Pinpoint the cell where the given text exists, returning its (x, y) midpoint coordinate. 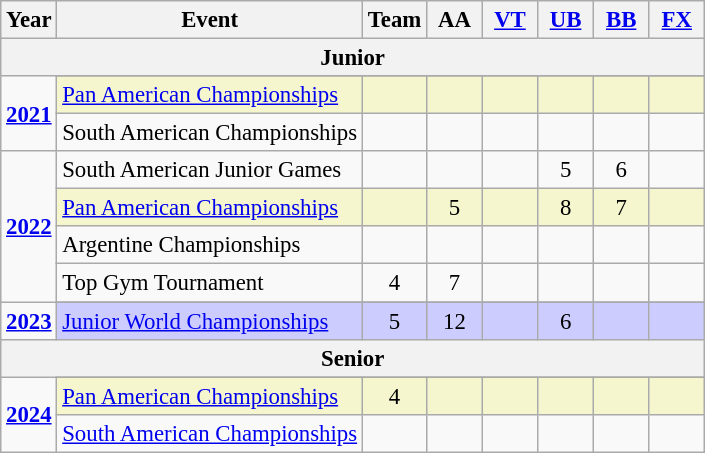
Senior (353, 358)
Junior (353, 58)
FX (677, 20)
AA (455, 20)
2021 (29, 114)
Year (29, 20)
Argentine Championships (210, 245)
VT (510, 20)
Top Gym Tournament (210, 283)
2022 (29, 226)
8 (566, 208)
Team (394, 20)
BB (621, 20)
2023 (29, 321)
South American Junior Games (210, 170)
2024 (29, 414)
Junior World Championships (210, 321)
Event (210, 20)
UB (566, 20)
12 (455, 321)
